Detect which cell encompasses the target text, then output its (x, y) center coordinate. 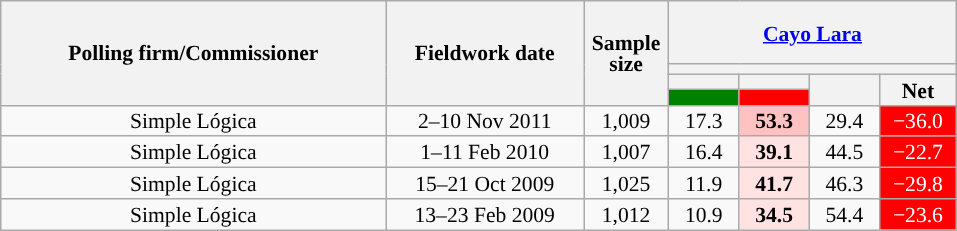
16.4 (704, 152)
11.9 (704, 184)
13–23 Feb 2009 (485, 214)
10.9 (704, 214)
46.3 (844, 184)
Sample size (626, 53)
1,012 (626, 214)
1,025 (626, 184)
Cayo Lara (813, 32)
44.5 (844, 152)
−36.0 (918, 120)
2–10 Nov 2011 (485, 120)
Polling firm/Commissioner (194, 53)
15–21 Oct 2009 (485, 184)
29.4 (844, 120)
1–11 Feb 2010 (485, 152)
54.4 (844, 214)
1,007 (626, 152)
17.3 (704, 120)
Net (918, 90)
1,009 (626, 120)
53.3 (774, 120)
39.1 (774, 152)
41.7 (774, 184)
Fieldwork date (485, 53)
−29.8 (918, 184)
−22.7 (918, 152)
−23.6 (918, 214)
34.5 (774, 214)
